Output the (X, Y) coordinate of the center of the cell containing the given text.  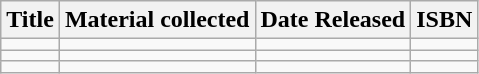
ISBN (444, 20)
Title (30, 20)
Date Released (333, 20)
Material collected (157, 20)
